Extract the (X, Y) coordinate from the center of the cell holding the provided text.  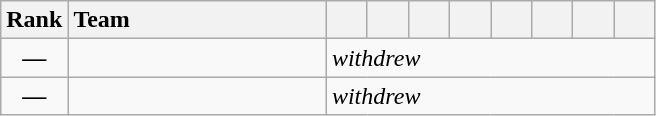
Rank (34, 20)
Team (198, 20)
